Output the [x, y] coordinate of the center of the cell containing the given text.  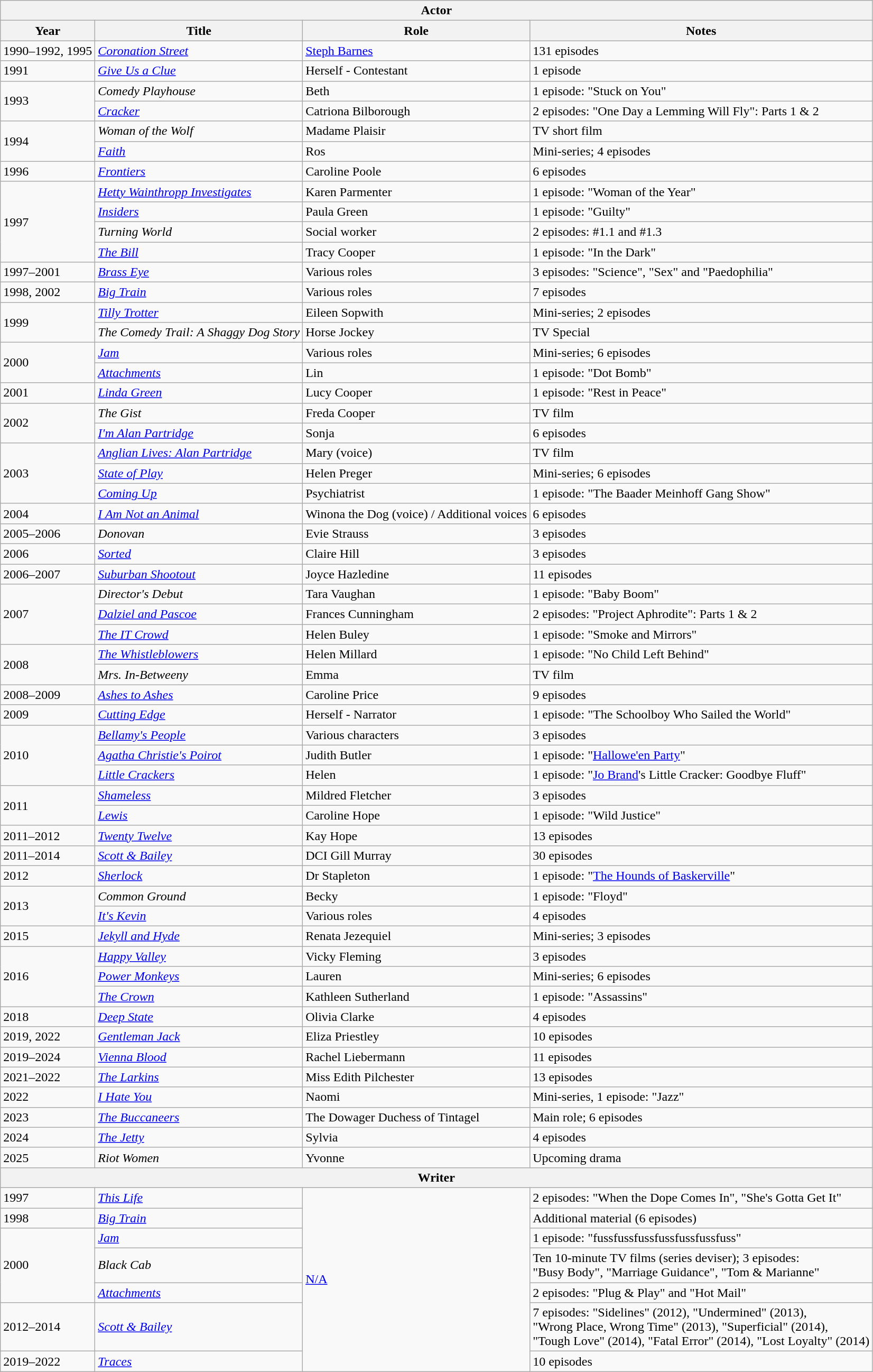
2 episodes: "Project Aphrodite": Parts 1 & 2 [701, 614]
2011–2014 [48, 855]
The Dowager Duchess of Tintagel [416, 1117]
Paula Green [416, 211]
Tilly Trotter [199, 312]
2019–2024 [48, 1057]
Sonja [416, 433]
2 episodes: #1.1 and #1.3 [701, 232]
2009 [48, 715]
Hetty Wainthropp Investigates [199, 191]
Joyce Hazledine [416, 574]
2011–2012 [48, 835]
Mary (voice) [416, 453]
N/A [416, 1279]
2025 [48, 1157]
Winona the Dog (voice) / Additional voices [416, 513]
Herself - Contestant [416, 71]
Writer [436, 1177]
Ten 10-minute TV films (series deviser); 3 episodes:"Busy Body", "Marriage Guidance", "Tom & Marianne" [701, 1266]
Upcoming drama [701, 1157]
Kathleen Sutherland [416, 997]
1 episode: "The Baader Meinhoff Gang Show" [701, 493]
2019, 2022 [48, 1037]
2005–2006 [48, 533]
It's Kevin [199, 916]
Tracy Cooper [416, 252]
1996 [48, 171]
1 episode: "Baby Boom" [701, 594]
2004 [48, 513]
Naomi [416, 1097]
1 episode: "No Child Left Behind" [701, 655]
2024 [48, 1137]
2002 [48, 423]
Dr Stapleton [416, 876]
Horse Jockey [416, 333]
Various characters [416, 735]
1998, 2002 [48, 292]
Social worker [416, 232]
1990–1992, 1995 [48, 51]
Bellamy's People [199, 735]
Coming Up [199, 493]
2008–2009 [48, 695]
Jekyll and Hyde [199, 936]
Additional material (6 episodes) [701, 1218]
Olivia Clarke [416, 1017]
Freda Cooper [416, 413]
The Whistleblowers [199, 655]
Brass Eye [199, 272]
1 episode: "Assassins" [701, 997]
Notes [701, 31]
Gentleman Jack [199, 1037]
The Jetty [199, 1137]
TV Special [701, 333]
Suburban Shootout [199, 574]
Mini-series; 3 episodes [701, 936]
Karen Parmenter [416, 191]
The Crown [199, 997]
Rachel Liebermann [416, 1057]
2 episodes: "One Day a Lemming Will Fly": Parts 1 & 2 [701, 111]
2003 [48, 473]
Actor [436, 11]
2015 [48, 936]
Woman of the Wolf [199, 131]
Traces [199, 1361]
Judith Butler [416, 755]
Catriona Bilborough [416, 111]
Caroline Price [416, 695]
Helen Preger [416, 473]
1994 [48, 141]
Lauren [416, 977]
Psychiatrist [416, 493]
1 episode: "Floyd" [701, 896]
The Comedy Trail: A Shaggy Dog Story [199, 333]
Frances Cunningham [416, 614]
Mini-series; 2 episodes [701, 312]
Sorted [199, 554]
30 episodes [701, 855]
2012 [48, 876]
1993 [48, 101]
2 episodes: "Plug & Play" and "Hot Mail" [701, 1293]
Insiders [199, 211]
Happy Valley [199, 956]
Dalziel and Pascoe [199, 614]
2012–2014 [48, 1327]
1 episode: "Wild Justice" [701, 815]
Turning World [199, 232]
1 episode: "The Hounds of Baskerville" [701, 876]
I'm Alan Partridge [199, 433]
1 episode: "The Schoolboy Who Sailed the World" [701, 715]
131 episodes [701, 51]
Caroline Poole [416, 171]
2008 [48, 665]
Lewis [199, 815]
Power Monkeys [199, 977]
2006 [48, 554]
This Life [199, 1198]
1 episode: "Dot Bomb" [701, 373]
Agatha Christie's Poirot [199, 755]
2018 [48, 1017]
Lin [416, 373]
TV short film [701, 131]
Shameless [199, 795]
Director's Debut [199, 594]
1991 [48, 71]
Anglian Lives: Alan Partridge [199, 453]
Vicky Fleming [416, 956]
Frontiers [199, 171]
2007 [48, 614]
Donovan [199, 533]
Mini-series; 4 episodes [701, 151]
Mrs. In-Betweeny [199, 675]
1 episode: "fussfussfussfussfussfussfuss" [701, 1238]
Ros [416, 151]
Twenty Twelve [199, 835]
Yvonne [416, 1157]
Kay Hope [416, 835]
Cracker [199, 111]
1 episode: "Jo Brand's Little Cracker: Goodbye Fluff" [701, 775]
Tara Vaughan [416, 594]
Renata Jezequiel [416, 936]
2021–2022 [48, 1077]
Riot Women [199, 1157]
1 episode: "In the Dark" [701, 252]
2006–2007 [48, 574]
3 episodes: "Science", "Sex" and "Paedophilia" [701, 272]
Lucy Cooper [416, 393]
2013 [48, 906]
Faith [199, 151]
Comedy Playhouse [199, 91]
The Larkins [199, 1077]
1 episode [701, 71]
Cutting Edge [199, 715]
I Am Not an Animal [199, 513]
Helen [416, 775]
2022 [48, 1097]
Eliza Priestley [416, 1037]
Common Ground [199, 896]
Beth [416, 91]
Evie Strauss [416, 533]
The IT Crowd [199, 634]
1 episode: "Stuck on You" [701, 91]
1 episode: "Guilty" [701, 211]
Becky [416, 896]
1999 [48, 323]
7 episodes [701, 292]
2001 [48, 393]
2023 [48, 1117]
1 episode: "Smoke and Mirrors" [701, 634]
Sylvia [416, 1137]
2010 [48, 755]
Year [48, 31]
2011 [48, 805]
Claire Hill [416, 554]
Give Us a Clue [199, 71]
Mildred Fletcher [416, 795]
Emma [416, 675]
2016 [48, 977]
Black Cab [199, 1266]
The Gist [199, 413]
2 episodes: "When the Dope Comes In", "She's Gotta Get It" [701, 1198]
Madame Plaisir [416, 131]
The Buccaneers [199, 1117]
Miss Edith Pilchester [416, 1077]
Role [416, 31]
Helen Millard [416, 655]
Vienna Blood [199, 1057]
9 episodes [701, 695]
Steph Barnes [416, 51]
2019–2022 [48, 1361]
State of Play [199, 473]
Mini-series, 1 episode: "Jazz" [701, 1097]
Caroline Hope [416, 815]
Deep State [199, 1017]
Little Crackers [199, 775]
Linda Green [199, 393]
1 episode: "Hallowe'en Party" [701, 755]
The Bill [199, 252]
Helen Buley [416, 634]
Herself - Narrator [416, 715]
Sherlock [199, 876]
Ashes to Ashes [199, 695]
Title [199, 31]
Coronation Street [199, 51]
I Hate You [199, 1097]
Eileen Sopwith [416, 312]
1997–2001 [48, 272]
1 episode: "Woman of the Year" [701, 191]
1998 [48, 1218]
Main role; 6 episodes [701, 1117]
DCI Gill Murray [416, 855]
1 episode: "Rest in Peace" [701, 393]
